Provide the [x, y] coordinate of the cell's center where the given text is located.  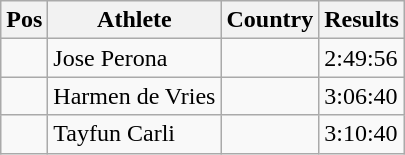
3:10:40 [362, 134]
Country [270, 20]
Pos [24, 20]
2:49:56 [362, 58]
3:06:40 [362, 96]
Harmen de Vries [134, 96]
Tayfun Carli [134, 134]
Jose Perona [134, 58]
Results [362, 20]
Athlete [134, 20]
